Capture the cell that displays the provided text and extract its (X, Y) central coordinate. 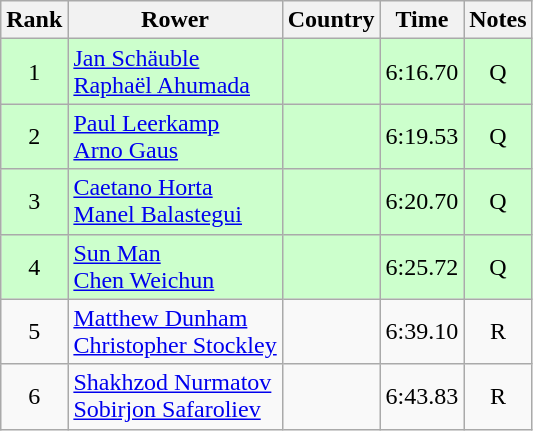
Rower (175, 20)
1 (34, 72)
6:16.70 (422, 72)
Shakhzod NurmatovSobirjon Safaroliev (175, 396)
6:19.53 (422, 136)
5 (34, 332)
6 (34, 396)
Notes (498, 20)
Time (422, 20)
Rank (34, 20)
2 (34, 136)
Caetano HortaManel Balastegui (175, 202)
6:43.83 (422, 396)
Jan SchäubleRaphaël Ahumada (175, 72)
6:20.70 (422, 202)
3 (34, 202)
4 (34, 266)
Sun ManChen Weichun (175, 266)
Matthew DunhamChristopher Stockley (175, 332)
6:25.72 (422, 266)
6:39.10 (422, 332)
Paul LeerkampArno Gaus (175, 136)
Country (331, 20)
